Pinpoint the cell where the given text exists, returning its [X, Y] midpoint coordinate. 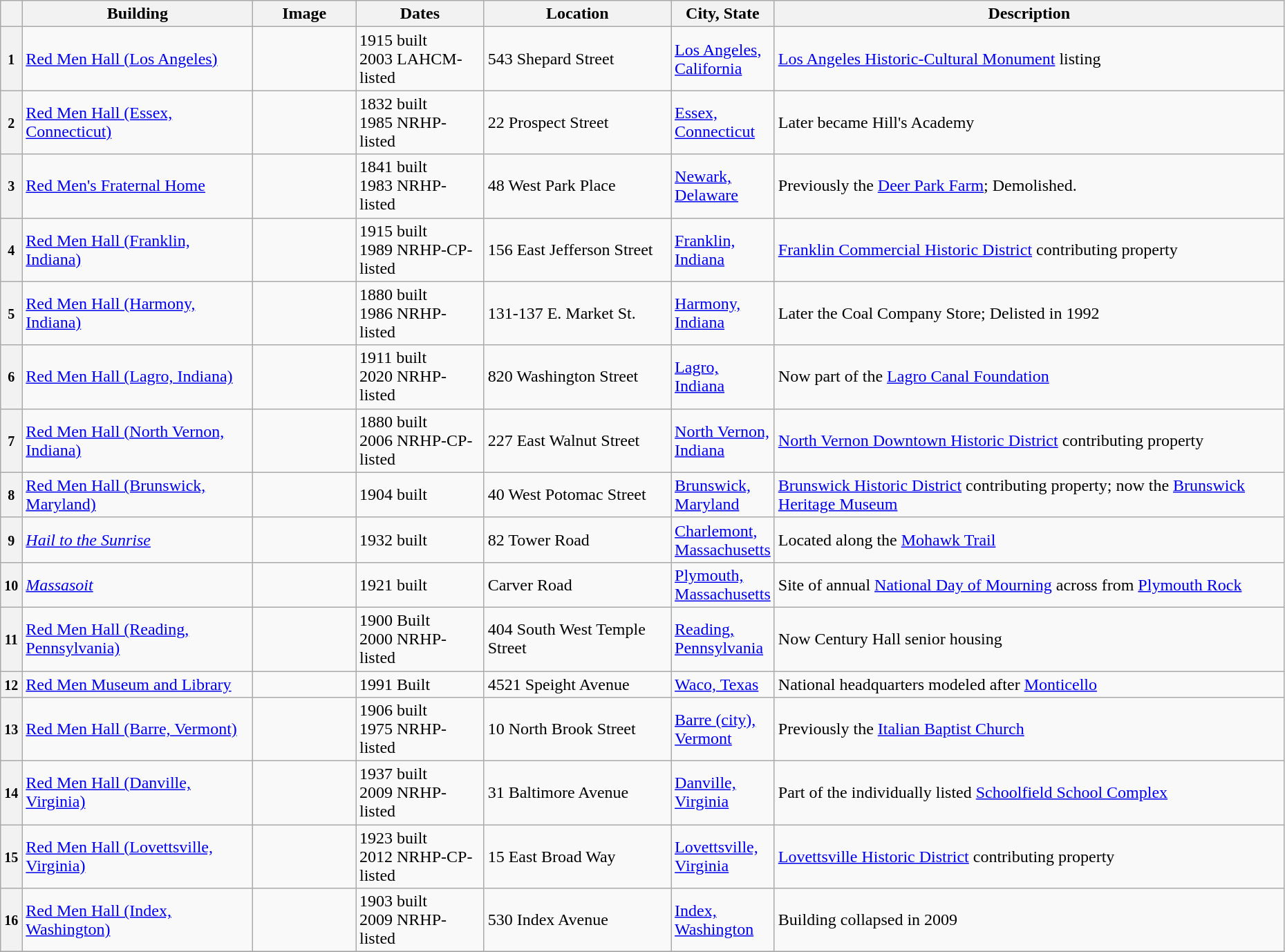
9 [11, 539]
North Vernon Downtown Historic District contributing property [1029, 440]
Los Angeles, California [723, 59]
404 South West Temple Street [577, 639]
8 [11, 495]
Franklin, Indiana [723, 250]
Red Men Hall (Harmony, Indiana) [138, 313]
227 East Walnut Street [577, 440]
Los Angeles Historic-Cultural Monument listing [1029, 59]
1880 built1986 NRHP-listed [420, 313]
Lovettsville, Virginia [723, 857]
Image [304, 14]
1921 built [420, 585]
1 [11, 59]
15 [11, 857]
Located along the Mohawk Trail [1029, 539]
5 [11, 313]
Later the Coal Company Store; Delisted in 1992 [1029, 313]
1923 built2012 NRHP-CP-listed [420, 857]
Location [577, 14]
4 [11, 250]
1841 built1983 NRHP-listed [420, 186]
Waco, Texas [723, 684]
Hail to the Sunrise [138, 539]
Brunswick, Maryland [723, 495]
Red Men's Fraternal Home [138, 186]
14 [11, 793]
10 [11, 585]
6 [11, 377]
Lovettsville Historic District contributing property [1029, 857]
7 [11, 440]
Index, Washington [723, 920]
Dates [420, 14]
13 [11, 729]
Red Men Hall (Index, Washington) [138, 920]
Red Men Hall (Reading, Pennsylvania) [138, 639]
1911 built2020 NRHP-listed [420, 377]
1880 built2006 NRHP-CP-listed [420, 440]
Harmony, Indiana [723, 313]
1937 built2009 NRHP-listed [420, 793]
Description [1029, 14]
Reading, Pennsylvania [723, 639]
Carver Road [577, 585]
1906 built1975 NRHP-listed [420, 729]
Barre (city), Vermont [723, 729]
Massasoit [138, 585]
11 [11, 639]
4521 Speight Avenue [577, 684]
22 Prospect Street [577, 122]
82 Tower Road [577, 539]
Building [138, 14]
Building collapsed in 2009 [1029, 920]
Red Men Hall (North Vernon, Indiana) [138, 440]
530 Index Avenue [577, 920]
131-137 E. Market St. [577, 313]
Red Men Hall (Los Angeles) [138, 59]
Lagro, Indiana [723, 377]
15 East Broad Way [577, 857]
Red Men Hall (Lovettsville, Virginia) [138, 857]
Red Men Museum and Library [138, 684]
1904 built [420, 495]
Red Men Hall (Lagro, Indiana) [138, 377]
Red Men Hall (Barre, Vermont) [138, 729]
Later became Hill's Academy [1029, 122]
820 Washington Street [577, 377]
1915 built1989 NRHP-CP-listed [420, 250]
Now part of the Lagro Canal Foundation [1029, 377]
Danville, Virginia [723, 793]
543 Shepard Street [577, 59]
40 West Potomac Street [577, 495]
Red Men Hall (Brunswick, Maryland) [138, 495]
31 Baltimore Avenue [577, 793]
Essex, Connecticut [723, 122]
Franklin Commercial Historic District contributing property [1029, 250]
Red Men Hall (Danville, Virginia) [138, 793]
Plymouth, Massachusetts [723, 585]
2 [11, 122]
1903 built2009 NRHP-listed [420, 920]
Newark, Delaware [723, 186]
12 [11, 684]
3 [11, 186]
156 East Jefferson Street [577, 250]
48 West Park Place [577, 186]
1932 built [420, 539]
Previously the Italian Baptist Church [1029, 729]
Part of the individually listed Schoolfield School Complex [1029, 793]
Red Men Hall (Essex, Connecticut) [138, 122]
Previously the Deer Park Farm; Demolished. [1029, 186]
Now Century Hall senior housing [1029, 639]
10 North Brook Street [577, 729]
Red Men Hall (Franklin, Indiana) [138, 250]
1991 Built [420, 684]
1832 built1985 NRHP-listed [420, 122]
1915 built2003 LAHCM-listed [420, 59]
City, State [723, 14]
National headquarters modeled after Monticello [1029, 684]
Site of annual National Day of Mourning across from Plymouth Rock [1029, 585]
North Vernon, Indiana [723, 440]
Brunswick Historic District contributing property; now the Brunswick Heritage Museum [1029, 495]
Charlemont, Massachusetts [723, 539]
1900 Built2000 NRHP-listed [420, 639]
16 [11, 920]
